Return [x, y] of the center of cell containing provided text 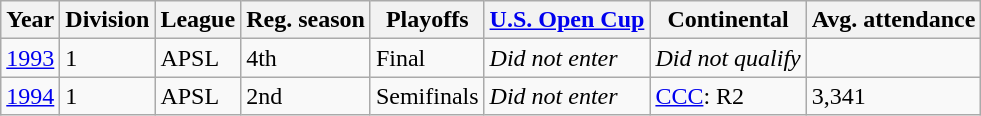
2nd [306, 96]
1994 [30, 96]
4th [306, 58]
Playoffs [427, 20]
U.S. Open Cup [567, 20]
Division [108, 20]
Continental [728, 20]
Reg. season [306, 20]
Semifinals [427, 96]
Did not qualify [728, 58]
League [198, 20]
1993 [30, 58]
Year [30, 20]
Final [427, 58]
Avg. attendance [894, 20]
3,341 [894, 96]
CCC: R2 [728, 96]
